Extract the (X, Y) coordinate from the center of the cell holding the provided text.  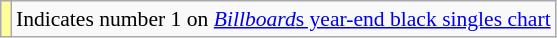
Indicates number 1 on Billboards year-end black singles chart (284, 19)
